Find where the given text appears and provide that cell's center as (X, Y) coordinate. 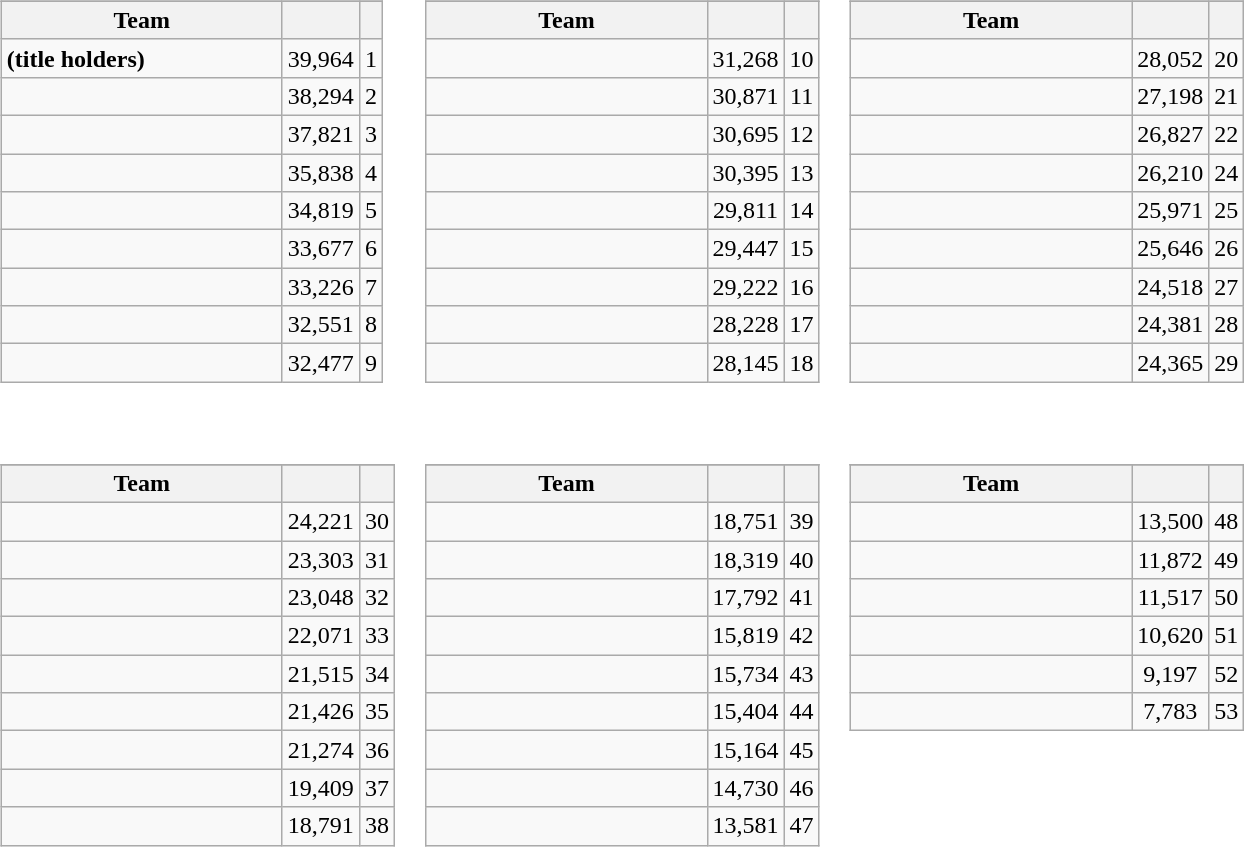
21,515 (320, 674)
5 (370, 211)
32 (376, 598)
53 (1226, 712)
39 (802, 521)
35 (376, 712)
15,164 (746, 750)
33,226 (320, 287)
9 (370, 363)
(title holders) (142, 58)
52 (1226, 674)
44 (802, 712)
28,052 (1170, 58)
14,730 (746, 788)
37 (376, 788)
38 (376, 826)
29,811 (746, 211)
43 (802, 674)
42 (802, 636)
40 (802, 559)
45 (802, 750)
30,395 (746, 173)
10 (802, 58)
34 (376, 674)
25,646 (1170, 249)
35,838 (320, 173)
13,581 (746, 826)
29 (1226, 363)
30,871 (746, 96)
9,197 (1170, 674)
39,964 (320, 58)
24,221 (320, 521)
28,145 (746, 363)
26 (1226, 249)
10,620 (1170, 636)
15,404 (746, 712)
17,792 (746, 598)
7 (370, 287)
33,677 (320, 249)
31,268 (746, 58)
36 (376, 750)
15,819 (746, 636)
46 (802, 788)
28,228 (746, 325)
26,210 (1170, 173)
34,819 (320, 211)
19,409 (320, 788)
27 (1226, 287)
13 (802, 173)
21 (1226, 96)
23,303 (320, 559)
47 (802, 826)
3 (370, 134)
1 (370, 58)
48 (1226, 521)
24,518 (1170, 287)
24,365 (1170, 363)
20 (1226, 58)
18,751 (746, 521)
6 (370, 249)
38,294 (320, 96)
21,274 (320, 750)
23,048 (320, 598)
30,695 (746, 134)
32,477 (320, 363)
33 (376, 636)
18,319 (746, 559)
7,783 (1170, 712)
26,827 (1170, 134)
12 (802, 134)
24 (1226, 173)
13,500 (1170, 521)
31 (376, 559)
25 (1226, 211)
8 (370, 325)
21,426 (320, 712)
49 (1226, 559)
37,821 (320, 134)
16 (802, 287)
30 (376, 521)
2 (370, 96)
32,551 (320, 325)
22,071 (320, 636)
14 (802, 211)
29,222 (746, 287)
17 (802, 325)
18 (802, 363)
11,872 (1170, 559)
50 (1226, 598)
51 (1226, 636)
11 (802, 96)
27,198 (1170, 96)
29,447 (746, 249)
28 (1226, 325)
25,971 (1170, 211)
15 (802, 249)
22 (1226, 134)
24,381 (1170, 325)
41 (802, 598)
18,791 (320, 826)
11,517 (1170, 598)
15,734 (746, 674)
4 (370, 173)
